Find where the given text appears and provide that cell's center as (x, y) coordinate. 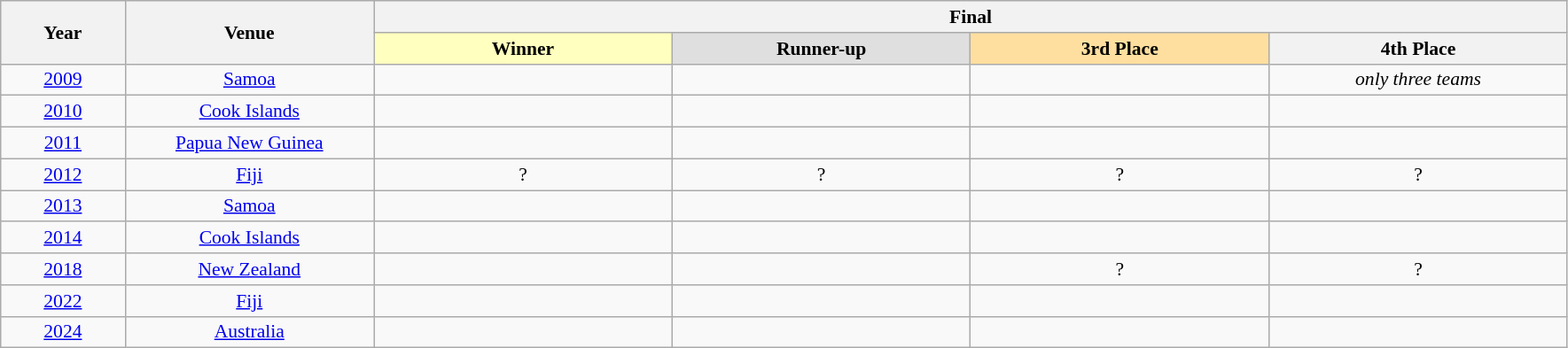
Venue (250, 32)
2009 (63, 80)
2018 (63, 269)
Australia (250, 332)
2022 (63, 301)
Runner-up (821, 49)
New Zealand (250, 269)
2011 (63, 143)
3rd Place (1120, 49)
Papua New Guinea (250, 143)
Winner (523, 49)
Year (63, 32)
2013 (63, 206)
only three teams (1418, 80)
2024 (63, 332)
Final (971, 17)
2010 (63, 112)
4th Place (1418, 49)
2012 (63, 174)
2014 (63, 238)
